Identify which cell holds the provided text, then report its (X, Y) central coordinate. 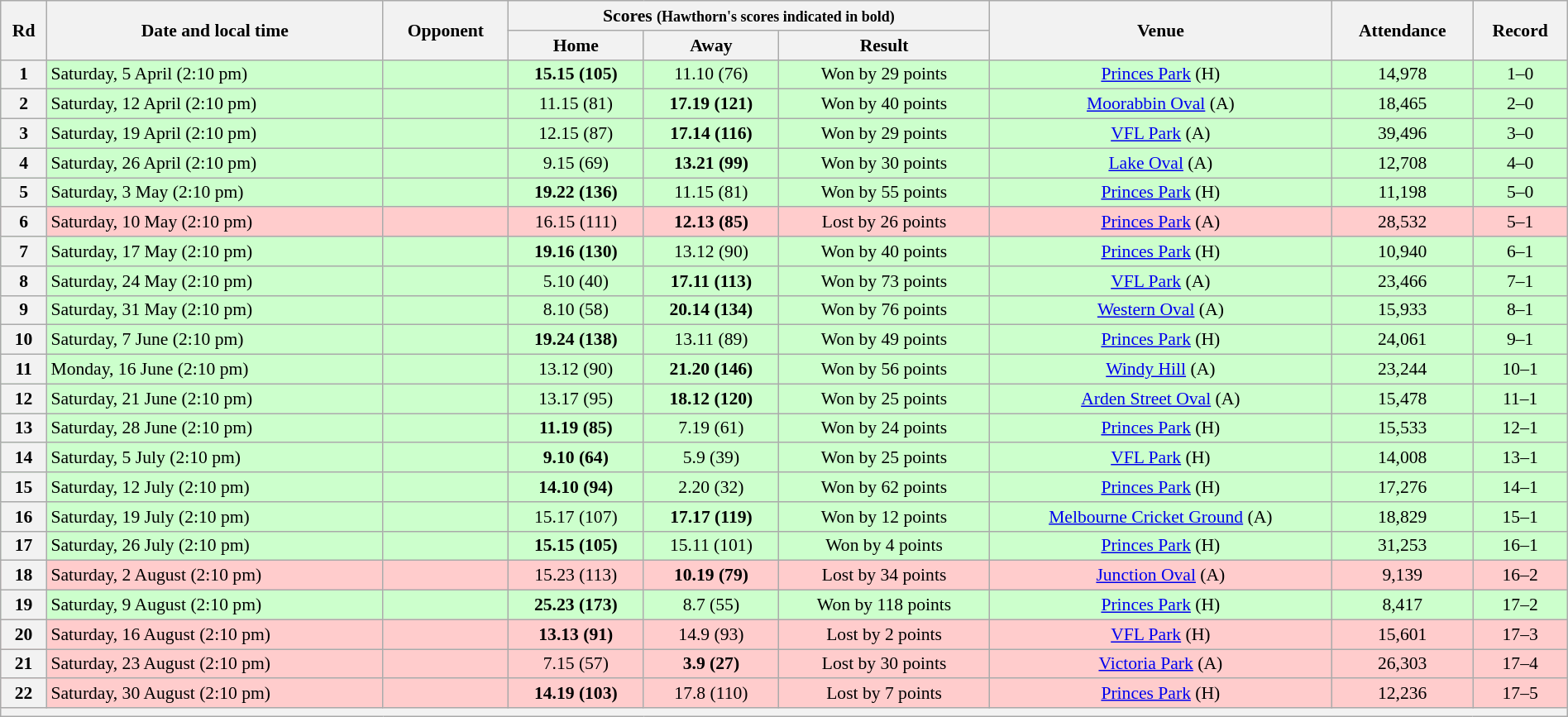
1–0 (1520, 74)
9.10 (64) (576, 458)
17.17 (119) (711, 517)
11–1 (1520, 399)
4 (24, 163)
21 (24, 664)
17–3 (1520, 634)
Windy Hill (A) (1160, 370)
18,829 (1403, 517)
Moorabbin Oval (A) (1160, 104)
11.19 (85) (576, 428)
8,417 (1403, 605)
Saturday, 19 July (2:10 pm) (215, 517)
1 (24, 74)
15,533 (1403, 428)
7.15 (57) (576, 664)
11,198 (1403, 193)
Saturday, 26 July (2:10 pm) (215, 546)
Saturday, 10 May (2:10 pm) (215, 222)
15 (24, 487)
8.7 (55) (711, 605)
Won by 62 points (885, 487)
20.14 (134) (711, 310)
24,061 (1403, 340)
23,466 (1403, 281)
Lost by 26 points (885, 222)
12 (24, 399)
15,478 (1403, 399)
Scores (Hawthorn's scores indicated in bold) (748, 16)
Won by 118 points (885, 605)
16 (24, 517)
18 (24, 576)
Saturday, 5 April (2:10 pm) (215, 74)
19.22 (136) (576, 193)
12.13 (85) (711, 222)
Saturday, 2 August (2:10 pm) (215, 576)
19 (24, 605)
17.8 (110) (711, 694)
Opponent (445, 30)
17.19 (121) (711, 104)
7 (24, 251)
Won by 24 points (885, 428)
17 (24, 546)
Saturday, 24 May (2:10 pm) (215, 281)
7.19 (61) (711, 428)
15.17 (107) (576, 517)
Won by 4 points (885, 546)
12,708 (1403, 163)
Saturday, 26 April (2:10 pm) (215, 163)
28,532 (1403, 222)
Saturday, 28 June (2:10 pm) (215, 428)
Home (576, 45)
16.15 (111) (576, 222)
Saturday, 17 May (2:10 pm) (215, 251)
17,276 (1403, 487)
39,496 (1403, 134)
Saturday, 12 July (2:10 pm) (215, 487)
9.15 (69) (576, 163)
Saturday, 23 August (2:10 pm) (215, 664)
16–1 (1520, 546)
Saturday, 30 August (2:10 pm) (215, 694)
23,244 (1403, 370)
13.13 (91) (576, 634)
10,940 (1403, 251)
20 (24, 634)
3–0 (1520, 134)
15,601 (1403, 634)
Lost by 7 points (885, 694)
13.11 (89) (711, 340)
18,465 (1403, 104)
Attendance (1403, 30)
18.12 (120) (711, 399)
13 (24, 428)
26,303 (1403, 664)
Won by 12 points (885, 517)
17.14 (116) (711, 134)
Won by 49 points (885, 340)
Rd (24, 30)
Venue (1160, 30)
Princes Park (A) (1160, 222)
11.10 (76) (711, 74)
14,978 (1403, 74)
13.21 (99) (711, 163)
11 (24, 370)
10–1 (1520, 370)
Saturday, 5 July (2:10 pm) (215, 458)
2 (24, 104)
Saturday, 7 June (2:10 pm) (215, 340)
9–1 (1520, 340)
2.20 (32) (711, 487)
21.20 (146) (711, 370)
3 (24, 134)
4–0 (1520, 163)
Won by 73 points (885, 281)
6–1 (1520, 251)
13.17 (95) (576, 399)
Lost by 30 points (885, 664)
Saturday, 31 May (2:10 pm) (215, 310)
10.19 (79) (711, 576)
Saturday, 9 August (2:10 pm) (215, 605)
Monday, 16 June (2:10 pm) (215, 370)
19.16 (130) (576, 251)
12.15 (87) (576, 134)
Won by 30 points (885, 163)
15–1 (1520, 517)
14.10 (94) (576, 487)
5.10 (40) (576, 281)
15.11 (101) (711, 546)
17.11 (113) (711, 281)
14.19 (103) (576, 694)
9,139 (1403, 576)
Date and local time (215, 30)
12–1 (1520, 428)
Won by 55 points (885, 193)
17–2 (1520, 605)
3.9 (27) (711, 664)
Saturday, 12 April (2:10 pm) (215, 104)
15.23 (113) (576, 576)
9 (24, 310)
Lost by 34 points (885, 576)
Arden Street Oval (A) (1160, 399)
Away (711, 45)
5.9 (39) (711, 458)
Saturday, 21 June (2:10 pm) (215, 399)
5 (24, 193)
16–2 (1520, 576)
14–1 (1520, 487)
8–1 (1520, 310)
5–1 (1520, 222)
2–0 (1520, 104)
14 (24, 458)
Melbourne Cricket Ground (A) (1160, 517)
25.23 (173) (576, 605)
Lake Oval (A) (1160, 163)
Junction Oval (A) (1160, 576)
17–5 (1520, 694)
Saturday, 16 August (2:10 pm) (215, 634)
Western Oval (A) (1160, 310)
14.9 (93) (711, 634)
12,236 (1403, 694)
Victoria Park (A) (1160, 664)
15,933 (1403, 310)
19.24 (138) (576, 340)
22 (24, 694)
5–0 (1520, 193)
Saturday, 3 May (2:10 pm) (215, 193)
14,008 (1403, 458)
Won by 76 points (885, 310)
6 (24, 222)
17–4 (1520, 664)
8 (24, 281)
7–1 (1520, 281)
Result (885, 45)
10 (24, 340)
13–1 (1520, 458)
8.10 (58) (576, 310)
Won by 56 points (885, 370)
Saturday, 19 April (2:10 pm) (215, 134)
Record (1520, 30)
Lost by 2 points (885, 634)
31,253 (1403, 546)
